Capture the cell that displays the provided text and extract its [x, y] central coordinate. 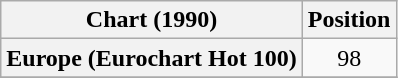
98 [349, 58]
Chart (1990) [152, 20]
Europe (Eurochart Hot 100) [152, 58]
Position [349, 20]
